Output the [X, Y] coordinate of the center of the cell containing the given text.  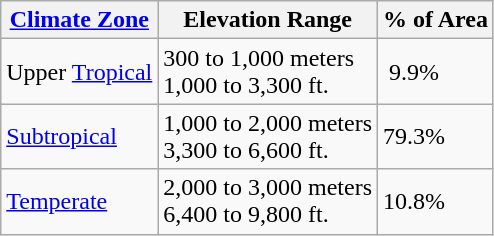
% of Area [436, 20]
Upper Tropical [80, 72]
10.8% [436, 202]
2,000 to 3,000 meters6,400 to 9,800 ft. [268, 202]
9.9% [436, 72]
Elevation Range [268, 20]
1,000 to 2,000 meters3,300 to 6,600 ft. [268, 136]
Subtropical [80, 136]
300 to 1,000 meters1,000 to 3,300 ft. [268, 72]
79.3% [436, 136]
Temperate [80, 202]
Climate Zone [80, 20]
